Detect which cell encompasses the target text, then output its [x, y] center coordinate. 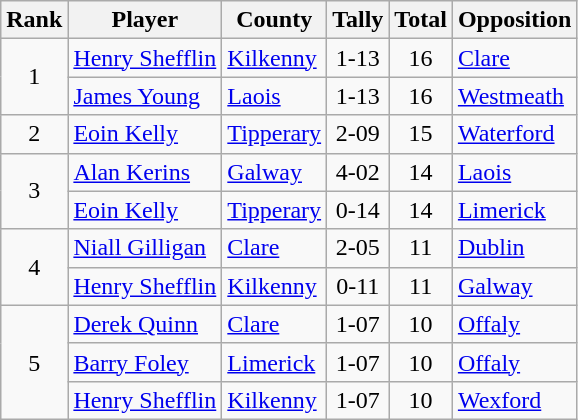
Westmeath [514, 96]
County [274, 20]
4-02 [358, 172]
James Young [145, 96]
Waterford [514, 134]
15 [421, 134]
0-14 [358, 210]
1 [34, 77]
5 [34, 362]
Barry Foley [145, 362]
Wexford [514, 400]
Total [421, 20]
Rank [34, 20]
Alan Kerins [145, 172]
Niall Gilligan [145, 248]
Dublin [514, 248]
Derek Quinn [145, 324]
Player [145, 20]
Tally [358, 20]
Opposition [514, 20]
2 [34, 134]
4 [34, 267]
3 [34, 191]
2-05 [358, 248]
0-11 [358, 286]
2-09 [358, 134]
